Pinpoint the cell where the given text exists, returning its (x, y) midpoint coordinate. 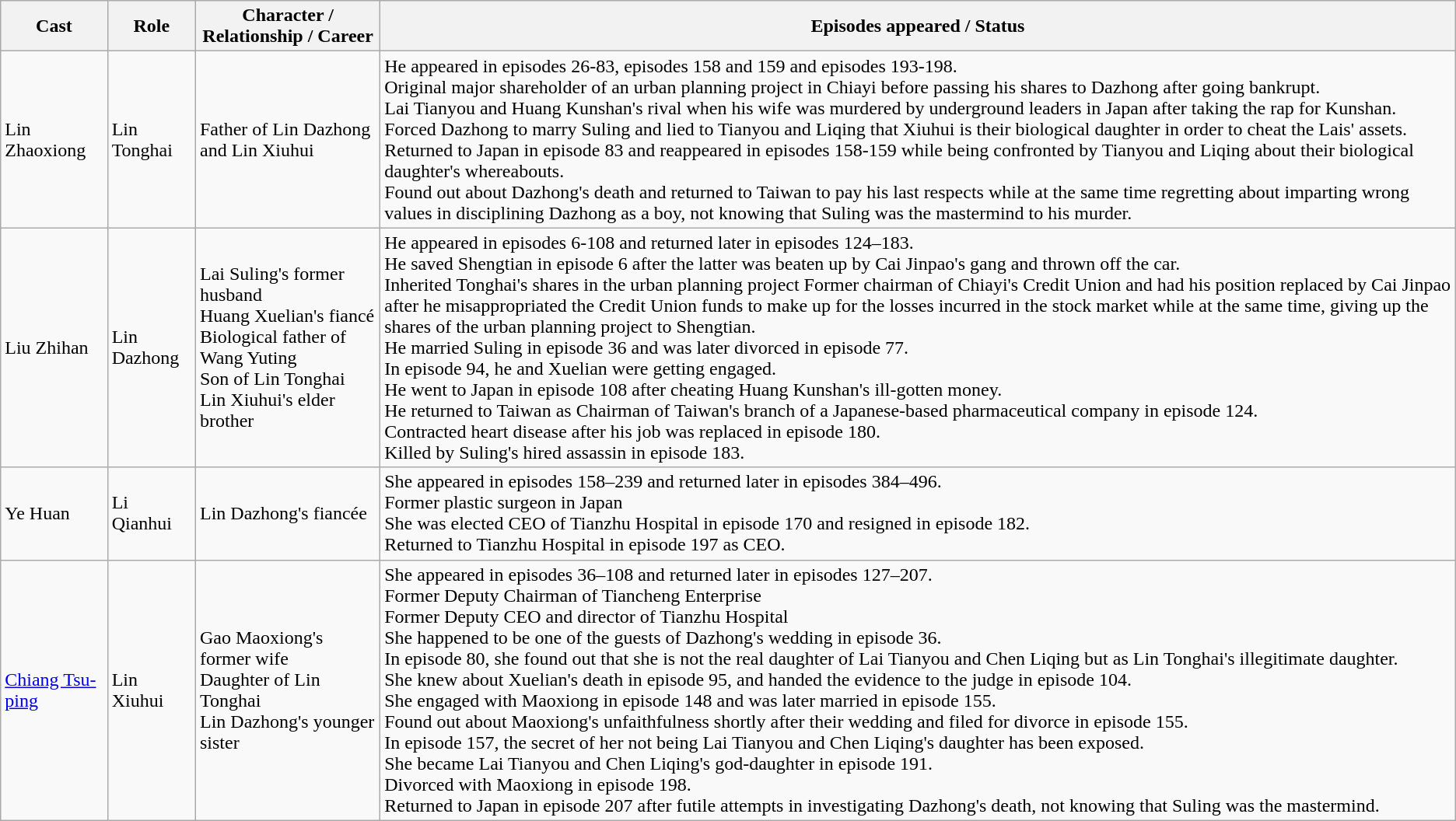
Gao Maoxiong's former wife Daughter of Lin Tonghai Lin Dazhong's younger sister (288, 690)
Role (151, 26)
Cast (54, 26)
Lin Zhaoxiong (54, 140)
Episodes appeared / Status (918, 26)
Lin Dazhong (151, 348)
Liu Zhihan (54, 348)
Ye Huan (54, 513)
Character / Relationship / Career (288, 26)
Lin Xiuhui (151, 690)
Lai Suling's former husband Huang Xuelian's fiancé Biological father of Wang Yuting Son of Lin Tonghai Lin Xiuhui's elder brother (288, 348)
Chiang Tsu-ping (54, 690)
Father of Lin Dazhong and Lin Xiuhui (288, 140)
Lin Dazhong's fiancée (288, 513)
Li Qianhui (151, 513)
Lin Tonghai (151, 140)
